Pinpoint the cell where the given text exists, returning its [x, y] midpoint coordinate. 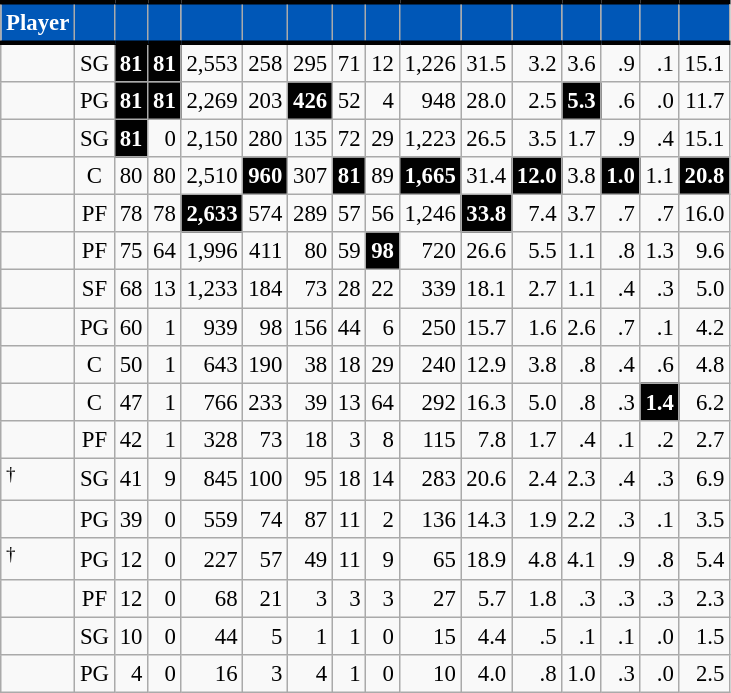
1,233 [212, 289]
41 [130, 479]
240 [430, 364]
65 [430, 559]
258 [266, 62]
27 [430, 599]
2 [382, 519]
49 [310, 559]
20.6 [486, 479]
328 [212, 439]
26.6 [486, 251]
3.7 [582, 214]
7.8 [486, 439]
1,996 [212, 251]
14.3 [486, 519]
16.3 [486, 402]
6.9 [704, 479]
1,223 [430, 139]
.5 [537, 637]
1,246 [430, 214]
1.5 [704, 637]
15.7 [486, 327]
5.7 [486, 599]
.2 [660, 439]
426 [310, 101]
115 [430, 439]
31.4 [486, 176]
9.6 [704, 251]
18.1 [486, 289]
16.0 [704, 214]
59 [348, 251]
233 [266, 402]
1.8 [537, 599]
283 [430, 479]
720 [430, 251]
1.6 [537, 327]
3.6 [582, 62]
136 [430, 519]
12.0 [537, 176]
16 [212, 674]
Player [38, 22]
292 [430, 402]
280 [266, 139]
411 [266, 251]
1.9 [537, 519]
56 [382, 214]
250 [430, 327]
5.3 [582, 101]
33.8 [486, 214]
2,269 [212, 101]
20.8 [704, 176]
50 [130, 364]
156 [310, 327]
2,553 [212, 62]
5.4 [704, 559]
190 [266, 364]
948 [430, 101]
339 [430, 289]
31.5 [486, 62]
1.4 [660, 402]
1.3 [660, 251]
15 [430, 637]
2,633 [212, 214]
SF [95, 289]
89 [382, 176]
52 [348, 101]
28.0 [486, 101]
2,510 [212, 176]
14 [382, 479]
4.0 [486, 674]
227 [212, 559]
845 [212, 479]
4.1 [582, 559]
95 [310, 479]
5.5 [537, 251]
18.9 [486, 559]
47 [130, 402]
1,226 [430, 62]
26.5 [486, 139]
6.2 [704, 402]
60 [130, 327]
42 [130, 439]
4.4 [486, 637]
12.9 [486, 364]
2.6 [582, 327]
6 [382, 327]
38 [310, 364]
960 [266, 176]
4.2 [704, 327]
307 [310, 176]
203 [266, 101]
643 [212, 364]
71 [348, 62]
7.4 [537, 214]
135 [310, 139]
11.7 [704, 101]
100 [266, 479]
75 [130, 251]
74 [266, 519]
289 [310, 214]
939 [212, 327]
72 [348, 139]
28 [348, 289]
22 [382, 289]
1,665 [430, 176]
2.2 [582, 519]
295 [310, 62]
766 [212, 402]
87 [310, 519]
2,150 [212, 139]
559 [212, 519]
2.4 [537, 479]
21 [266, 599]
3.2 [537, 62]
5 [266, 637]
184 [266, 289]
8 [382, 439]
574 [266, 214]
